From the cell containing the given text, extract its center point as (X, Y) coordinate. 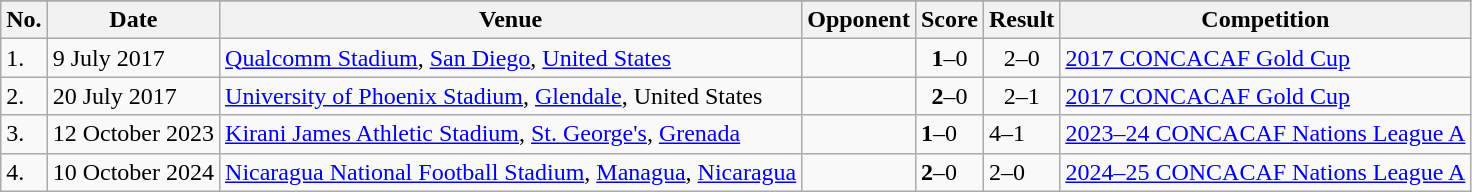
20 July 2017 (133, 96)
2023–24 CONCACAF Nations League A (1266, 134)
2–1 (1021, 96)
Competition (1266, 20)
Opponent (859, 20)
No. (24, 20)
Venue (511, 20)
Nicaragua National Football Stadium, Managua, Nicaragua (511, 172)
4. (24, 172)
1. (24, 58)
Result (1021, 20)
9 July 2017 (133, 58)
10 October 2024 (133, 172)
Qualcomm Stadium, San Diego, United States (511, 58)
3. (24, 134)
2. (24, 96)
2024–25 CONCACAF Nations League A (1266, 172)
4–1 (1021, 134)
University of Phoenix Stadium, Glendale, United States (511, 96)
Kirani James Athletic Stadium, St. George's, Grenada (511, 134)
Score (949, 20)
12 October 2023 (133, 134)
Date (133, 20)
